Determine the [x, y] coordinate at the center of the cell enclosing the given text.  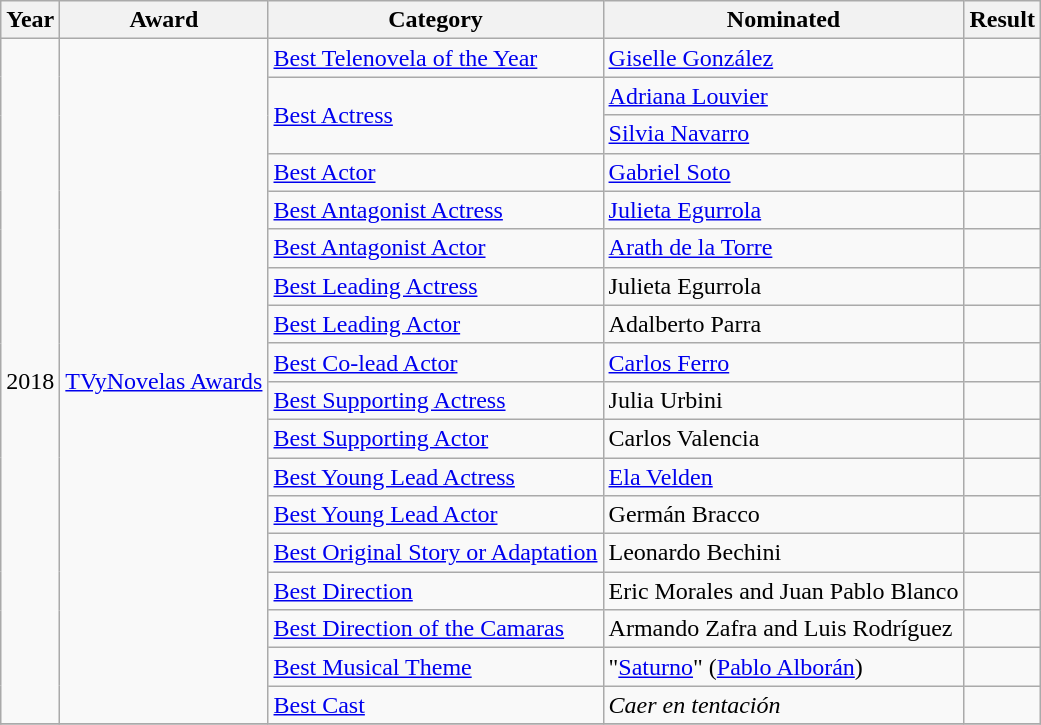
Carlos Ferro [784, 362]
Best Antagonist Actress [436, 210]
Nominated [784, 20]
Adriana Louvier [784, 96]
Armando Zafra and Luis Rodríguez [784, 629]
Silvia Navarro [784, 134]
Best Leading Actor [436, 324]
Best Telenovela of the Year [436, 58]
Best Cast [436, 705]
Arath de la Torre [784, 248]
Best Supporting Actor [436, 438]
Gabriel Soto [784, 172]
TVyNovelas Awards [164, 382]
Best Supporting Actress [436, 400]
2018 [30, 382]
Year [30, 20]
Best Young Lead Actress [436, 477]
Best Direction [436, 591]
Julia Urbini [784, 400]
Result [1002, 20]
Best Actor [436, 172]
Best Young Lead Actor [436, 515]
Best Direction of the Camaras [436, 629]
Carlos Valencia [784, 438]
Best Original Story or Adaptation [436, 553]
Best Antagonist Actor [436, 248]
Caer en tentación [784, 705]
"Saturno" (Pablo Alborán) [784, 667]
Best Co-lead Actor [436, 362]
Germán Bracco [784, 515]
Eric Morales and Juan Pablo Blanco [784, 591]
Best Actress [436, 115]
Leonardo Bechini [784, 553]
Best Musical Theme [436, 667]
Giselle González [784, 58]
Best Leading Actress [436, 286]
Award [164, 20]
Adalberto Parra [784, 324]
Ela Velden [784, 477]
Category [436, 20]
